Extract the (X, Y) coordinate from the center of the cell holding the provided text.  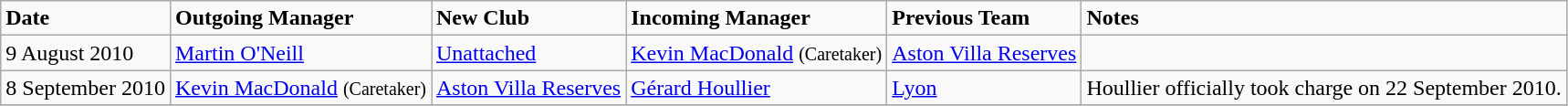
Incoming Manager (757, 18)
New Club (528, 18)
Gérard Houllier (757, 88)
Houllier officially took charge on 22 September 2010. (1323, 88)
Martin O'Neill (300, 53)
Notes (1323, 18)
Date (86, 18)
9 August 2010 (86, 53)
Lyon (984, 88)
8 September 2010 (86, 88)
Outgoing Manager (300, 18)
Previous Team (984, 18)
Unattached (528, 53)
